Locate the cell with the specified text and output its [x, y] center coordinate. 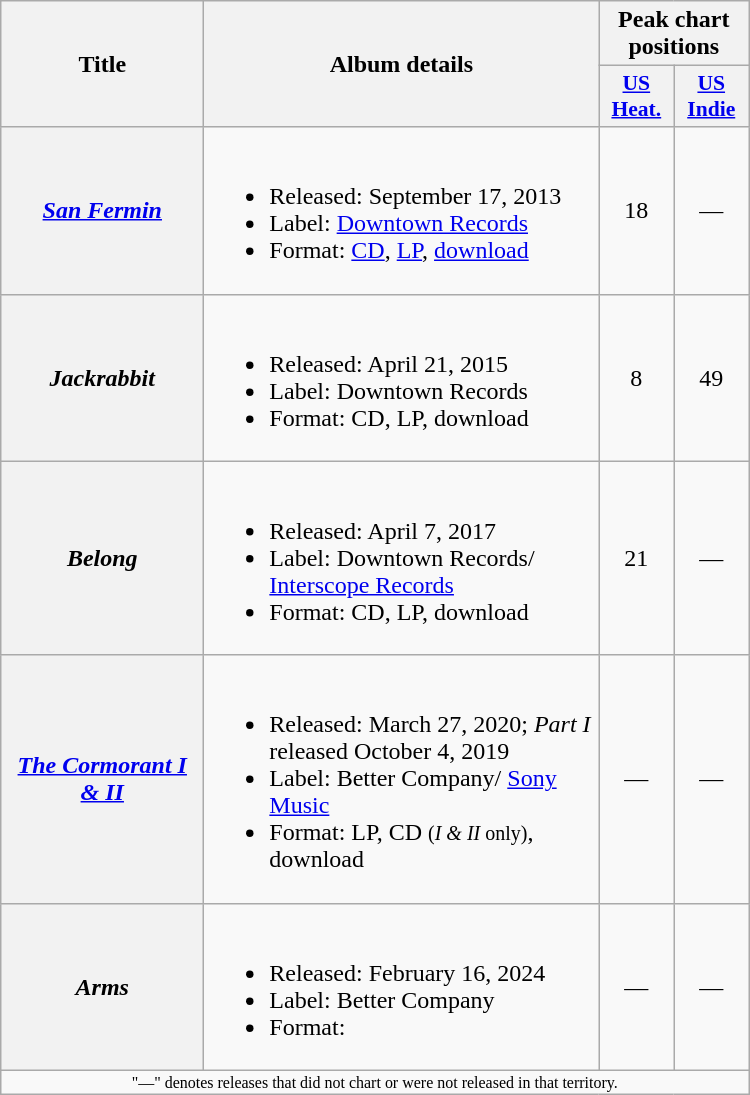
The Cormorant I & II [102, 779]
49 [712, 378]
USHeat. [636, 96]
Released: April 21, 2015Label: Downtown RecordsFormat: CD, LP, download [402, 378]
Released: September 17, 2013Label: Downtown RecordsFormat: CD, LP, download [402, 210]
8 [636, 378]
Belong [102, 558]
18 [636, 210]
Released: February 16, 2024Label: Better CompanyFormat: [402, 986]
Arms [102, 986]
Album details [402, 64]
San Fermin [102, 210]
"—" denotes releases that did not chart or were not released in that territory. [375, 1082]
Peak chart positions [674, 34]
Released: March 27, 2020; Part I released October 4, 2019Label: Better Company/ Sony MusicFormat: LP, CD (I & II only), download [402, 779]
USIndie [712, 96]
21 [636, 558]
Released: April 7, 2017Label: Downtown Records/ Interscope RecordsFormat: CD, LP, download [402, 558]
Title [102, 64]
Jackrabbit [102, 378]
